Determine the [x, y] coordinate at the center of the cell enclosing the given text.  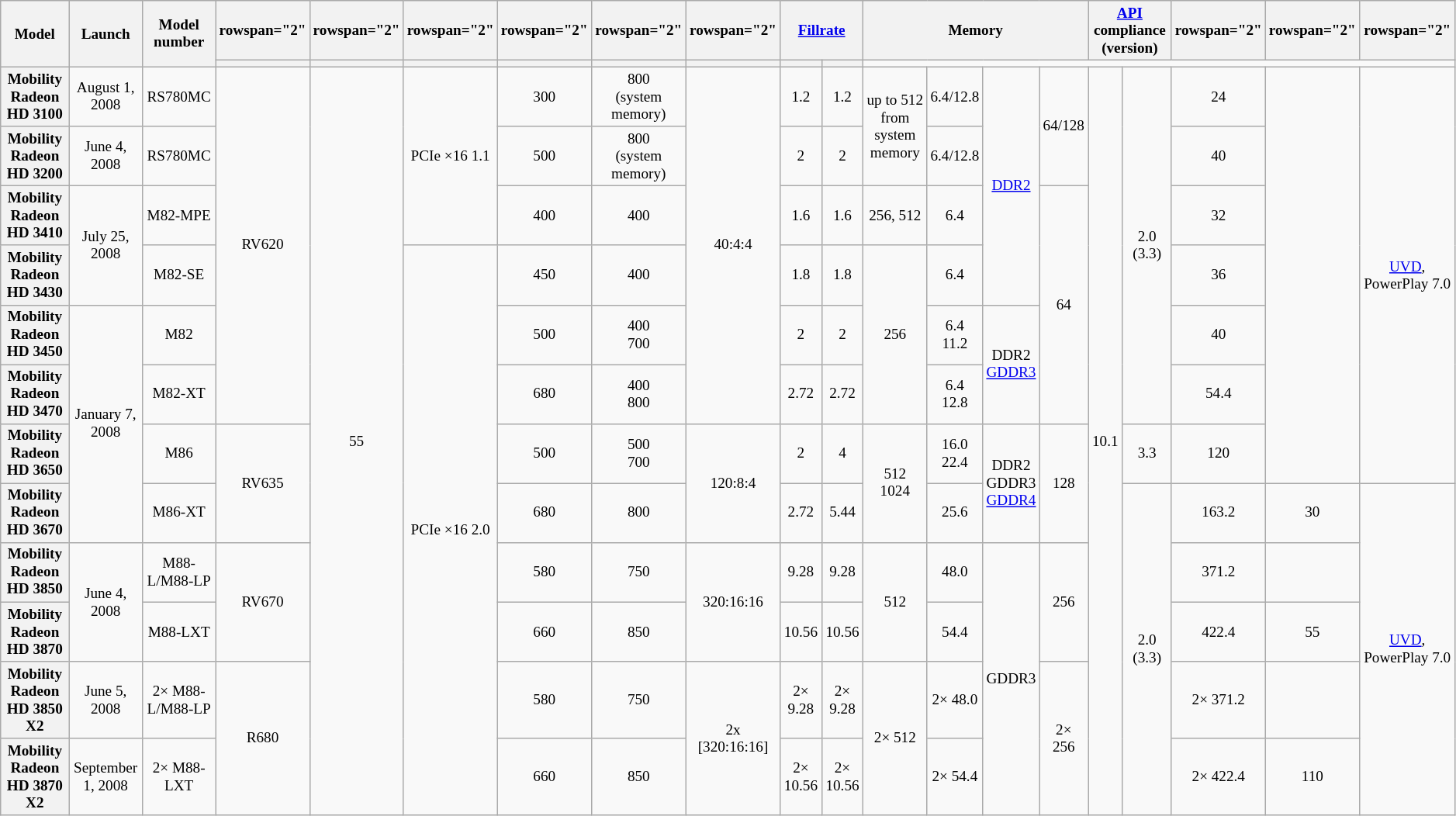
Mobility Radeon HD 3450 [35, 335]
320:16:16 [732, 602]
Mobility Radeon HD 3100 [35, 96]
64 [1064, 306]
up to 512 from system memory [895, 126]
RV635 [262, 482]
300 [545, 96]
M82-SE [178, 275]
2× M88-L/M88-LP [178, 700]
2× 512 [895, 738]
Model [35, 34]
M82 [178, 335]
24 [1218, 96]
10.1 [1106, 441]
Mobility Radeon HD 3470 [35, 394]
4 [842, 453]
400800 [638, 394]
110 [1312, 777]
2× 422.4 [1218, 777]
Mobility Radeon HD 3850 X2 [35, 700]
Mobility Radeon HD 3200 [35, 157]
6.411.2 [955, 335]
January 7, 2008 [105, 424]
128 [1064, 482]
RV620 [262, 245]
R680 [262, 738]
36 [1218, 275]
DDR2GDDR3GDDR4 [1012, 482]
August 1, 2008 [105, 96]
2× 48.0 [955, 700]
16.022.4 [955, 453]
371.2 [1218, 572]
Mobility Radeon HD 3430 [35, 275]
2× M88-LXT [178, 777]
40:4:4 [732, 245]
DDR2 [1012, 186]
June 5, 2008 [105, 700]
Fillrate [822, 31]
Mobility Radeon HD 3410 [35, 216]
M88-L/M88-LP [178, 572]
Mobility Radeon HD 3650 [35, 453]
M82-MPE [178, 216]
64/128 [1064, 126]
120:8:4 [732, 482]
July 25, 2008 [105, 245]
3.3 [1146, 453]
RV670 [262, 602]
422.4 [1218, 631]
Mobility Radeon HD 3670 [35, 513]
450 [545, 275]
2× 371.2 [1218, 700]
DDR2GDDR3 [1012, 365]
30 [1312, 513]
M82-XT [178, 394]
48.0 [955, 572]
2x [320:16:16] [732, 738]
PCIe ×16 2.0 [450, 531]
Memory [976, 31]
512 [895, 602]
120 [1218, 453]
163.2 [1218, 513]
API compliance (version) [1130, 31]
M88-LXT [178, 631]
GDDR3 [1012, 679]
2× 54.4 [955, 777]
Mobility Radeon HD 3870 X2 [35, 777]
256, 512 [895, 216]
400700 [638, 335]
PCIe ×16 1.1 [450, 156]
Launch [105, 34]
2× 256 [1064, 738]
5121024 [895, 482]
Model number [178, 34]
M86-XT [178, 513]
6.412.8 [955, 394]
500700 [638, 453]
5.44 [842, 513]
25.6 [955, 513]
Mobility Radeon HD 3850 [35, 572]
800 [638, 513]
32 [1218, 216]
M86 [178, 453]
Mobility Radeon HD 3870 [35, 631]
September 1, 2008 [105, 777]
